From the cell containing the given text, extract its center point as [X, Y] coordinate. 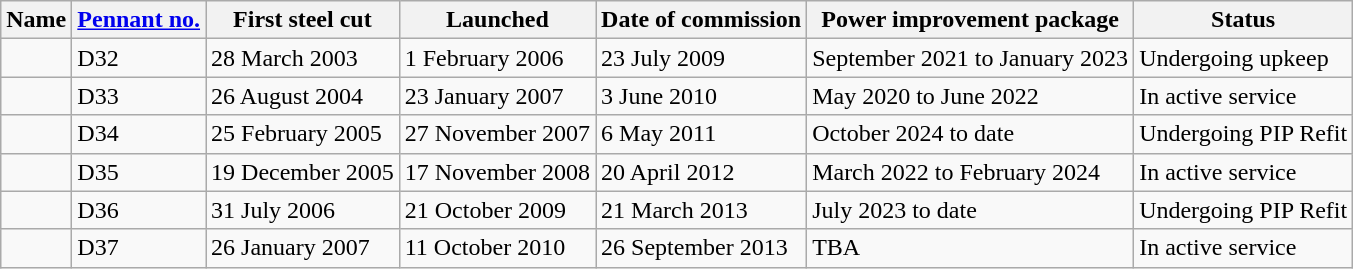
March 2022 to February 2024 [970, 172]
Status [1244, 20]
D37 [139, 248]
D33 [139, 96]
28 March 2003 [303, 58]
October 2024 to date [970, 134]
Launched [497, 20]
Power improvement package [970, 20]
D36 [139, 210]
26 January 2007 [303, 248]
19 December 2005 [303, 172]
23 July 2009 [702, 58]
May 2020 to June 2022 [970, 96]
6 May 2011 [702, 134]
11 October 2010 [497, 248]
20 April 2012 [702, 172]
D35 [139, 172]
Pennant no. [139, 20]
July 2023 to date [970, 210]
21 March 2013 [702, 210]
September 2021 to January 2023 [970, 58]
Undergoing upkeep [1244, 58]
Name [36, 20]
31 July 2006 [303, 210]
TBA [970, 248]
23 January 2007 [497, 96]
3 June 2010 [702, 96]
D34 [139, 134]
First steel cut [303, 20]
26 September 2013 [702, 248]
D32 [139, 58]
27 November 2007 [497, 134]
26 August 2004 [303, 96]
21 October 2009 [497, 210]
25 February 2005 [303, 134]
1 February 2006 [497, 58]
Date of commission [702, 20]
17 November 2008 [497, 172]
